For the text-containing cell, return its midpoint in [x, y] coordinate format. 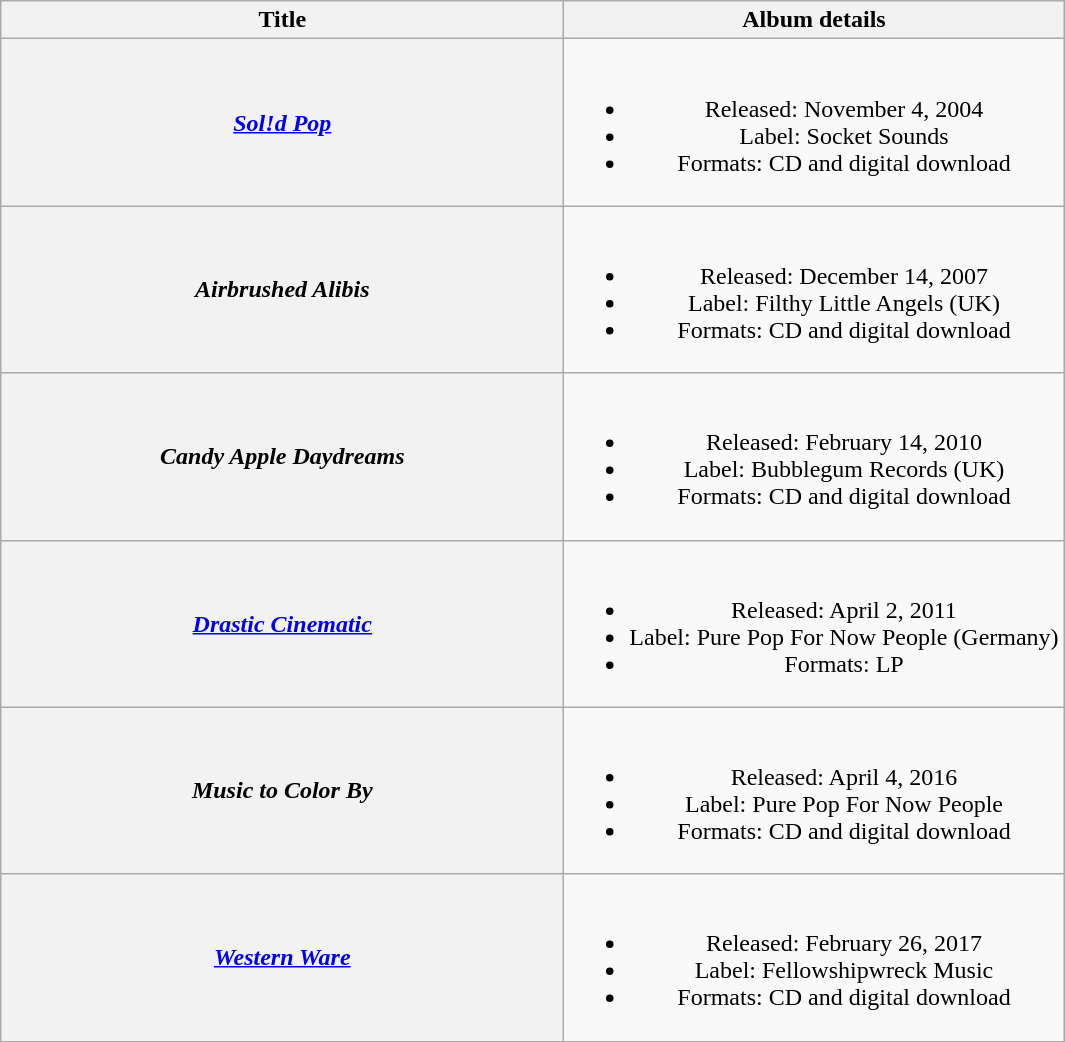
Released: February 14, 2010Label: Bubblegum Records (UK)Formats: CD and digital download [814, 456]
Sol!d Pop [282, 122]
Western Ware [282, 958]
Candy Apple Daydreams [282, 456]
Album details [814, 20]
Released: April 4, 2016Label: Pure Pop For Now PeopleFormats: CD and digital download [814, 790]
Airbrushed Alibis [282, 290]
Title [282, 20]
Released: February 26, 2017Label: Fellowshipwreck MusicFormats: CD and digital download [814, 958]
Drastic Cinematic [282, 624]
Music to Color By [282, 790]
Released: December 14, 2007Label: Filthy Little Angels (UK)Formats: CD and digital download [814, 290]
Released: November 4, 2004Label: Socket SoundsFormats: CD and digital download [814, 122]
Released: April 2, 2011Label: Pure Pop For Now People (Germany)Formats: LP [814, 624]
